For the text-containing cell, return its midpoint in [X, Y] coordinate format. 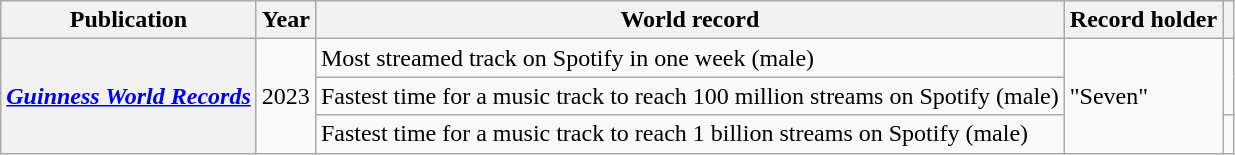
Guinness World Records [129, 96]
Record holder [1143, 20]
Publication [129, 20]
Fastest time for a music track to reach 1 billion streams on Spotify (male) [690, 134]
2023 [286, 96]
Most streamed track on Spotify in one week (male) [690, 58]
Fastest time for a music track to reach 100 million streams on Spotify (male) [690, 96]
"Seven" [1143, 96]
World record [690, 20]
Year [286, 20]
